Determine the [x, y] coordinate at the center of the cell enclosing the given text.  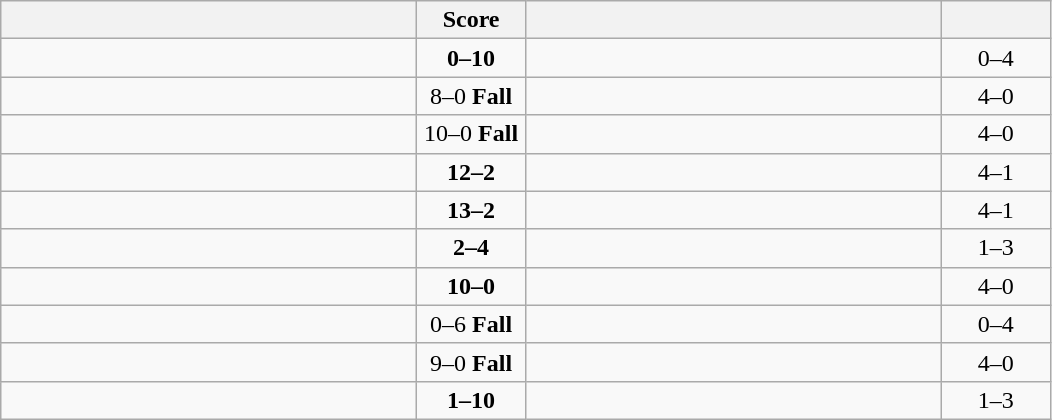
9–0 Fall [472, 362]
2–4 [472, 248]
Score [472, 20]
12–2 [472, 172]
0–10 [472, 58]
10–0 [472, 286]
0–6 Fall [472, 324]
13–2 [472, 210]
8–0 Fall [472, 96]
10–0 Fall [472, 134]
1–10 [472, 400]
